For the text-containing cell, return its midpoint in [x, y] coordinate format. 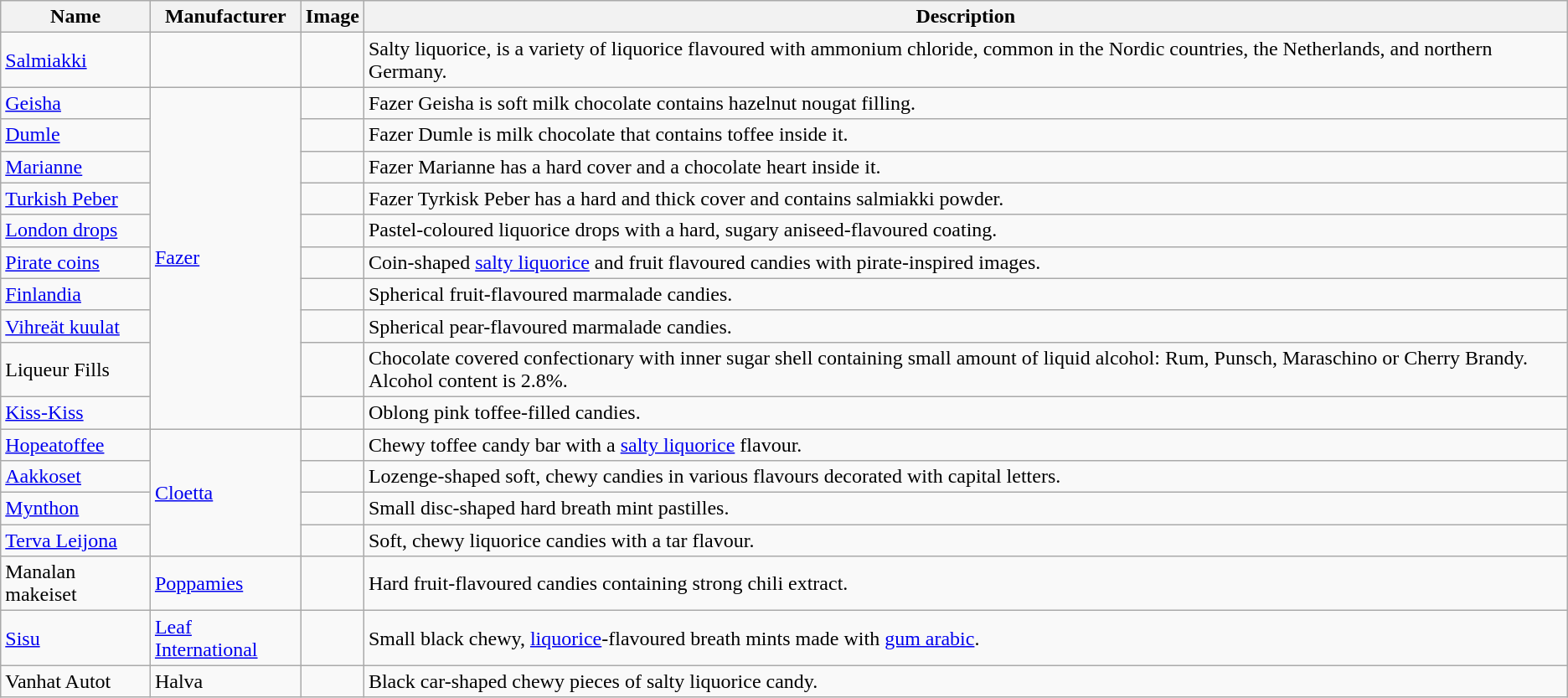
Coin-shaped salty liquorice and fruit flavoured candies with pirate-inspired images. [965, 262]
Terva Leijona [75, 540]
Fazer Geisha is soft milk chocolate contains hazelnut nougat filling. [965, 103]
Spherical fruit-flavoured marmalade candies. [965, 294]
Vanhat Autot [75, 681]
Pastel-coloured liquorice drops with a hard, sugary aniseed-flavoured coating. [965, 230]
Fazer Tyrkisk Peber has a hard and thick cover and contains salmiakki powder. [965, 199]
London drops [75, 230]
Fazer [225, 258]
Kiss-Kiss [75, 412]
Pirate coins [75, 262]
Poppamies [225, 583]
Chewy toffee candy bar with a salty liquorice flavour. [965, 445]
Salmiakki [75, 60]
Cloetta [225, 493]
Hopeatoffee [75, 445]
Sisu [75, 639]
Spherical pear-flavoured marmalade candies. [965, 326]
Black car-shaped chewy pieces of salty liquorice candy. [965, 681]
Fazer Dumle is milk chocolate that contains toffee inside it. [965, 135]
Vihreät kuulat [75, 326]
Lozenge-shaped soft, chewy candies in various flavours decorated with capital letters. [965, 477]
Small disc-shaped hard breath mint pastilles. [965, 509]
Dumle [75, 135]
Liqueur Fills [75, 369]
Small black chewy, liquorice-flavoured breath mints made with gum arabic. [965, 639]
Geisha [75, 103]
Fazer Marianne has a hard cover and a chocolate heart inside it. [965, 167]
Name [75, 17]
Manufacturer [225, 17]
Oblong pink toffee-filled candies. [965, 412]
Mynthon [75, 509]
Marianne [75, 167]
Finlandia [75, 294]
Turkish Peber [75, 199]
Hard fruit-flavoured candies containing strong chili extract. [965, 583]
Halva [225, 681]
Description [965, 17]
Aakkoset [75, 477]
Soft, chewy liquorice candies with a tar flavour. [965, 540]
Manalan makeiset [75, 583]
Salty liquorice, is a variety of liquorice flavoured with ammonium chloride, common in the Nordic countries, the Netherlands, and northern Germany. [965, 60]
Image [332, 17]
Leaf International [225, 639]
